Output the [x, y] coordinate of the center of the cell containing the given text.  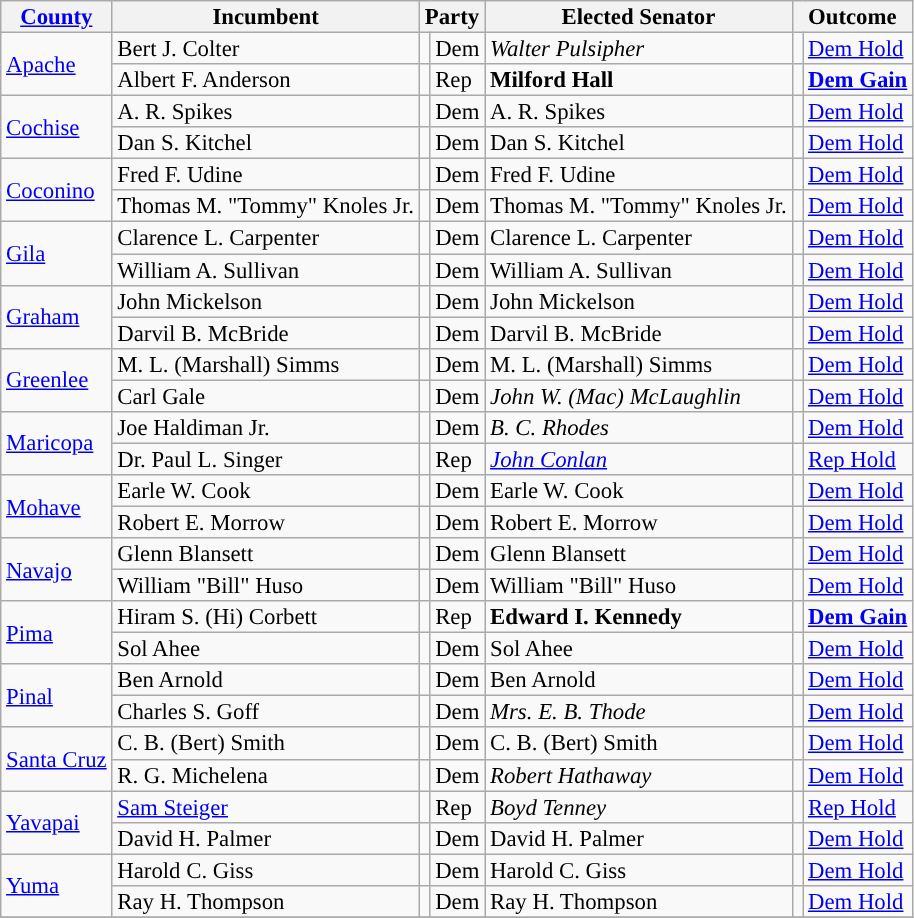
Greenlee [56, 380]
Albert F. Anderson [266, 80]
Robert Hathaway [638, 775]
R. G. Michelena [266, 775]
Coconino [56, 190]
Sam Steiger [266, 807]
Yuma [56, 886]
Boyd Tenney [638, 807]
Hiram S. (Hi) Corbett [266, 617]
Graham [56, 316]
Pinal [56, 696]
Milford Hall [638, 80]
Party [452, 17]
Mohave [56, 506]
Cochise [56, 128]
Santa Cruz [56, 760]
John Conlan [638, 459]
Bert J. Colter [266, 49]
Edward I. Kennedy [638, 617]
Yavapai [56, 822]
Charles S. Goff [266, 712]
Gila [56, 254]
Walter Pulsipher [638, 49]
County [56, 17]
Pima [56, 632]
Mrs. E. B. Thode [638, 712]
Joe Haldiman Jr. [266, 428]
Apache [56, 64]
Dr. Paul L. Singer [266, 459]
Elected Senator [638, 17]
John W. (Mac) McLaughlin [638, 396]
Incumbent [266, 17]
Maricopa [56, 444]
B. C. Rhodes [638, 428]
Carl Gale [266, 396]
Outcome [852, 17]
Navajo [56, 570]
